Capture the cell that displays the provided text and extract its (x, y) central coordinate. 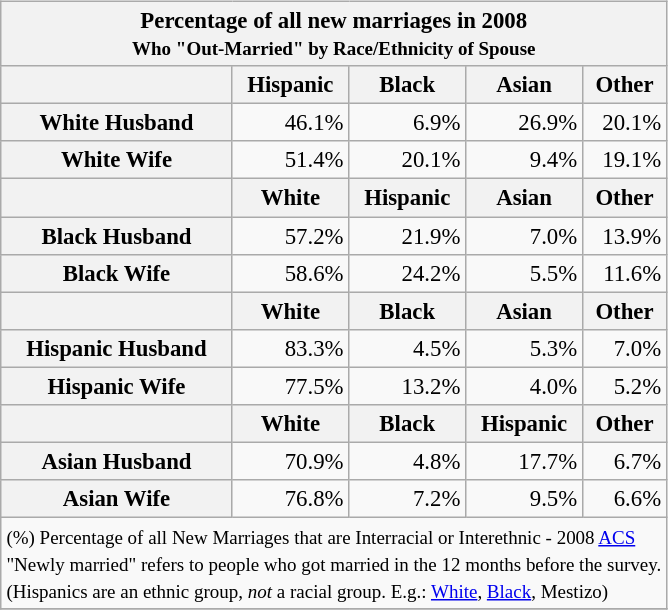
9.5% (524, 499)
77.5% (290, 386)
5.2% (625, 386)
6.7% (625, 461)
70.9% (290, 461)
Asian Husband (116, 461)
46.1% (290, 123)
17.7% (524, 461)
76.8% (290, 499)
White Husband (116, 123)
58.6% (290, 273)
57.2% (290, 235)
26.9% (524, 123)
24.2% (408, 273)
51.4% (290, 160)
83.3% (290, 348)
4.0% (524, 386)
7.2% (408, 499)
6.9% (408, 123)
6.6% (625, 499)
Percentage of all new marriages in 2008 Who "Out-Married" by Race/Ethnicity of Spouse (334, 34)
White Wife (116, 160)
Hispanic Husband (116, 348)
19.1% (625, 160)
9.4% (524, 160)
4.5% (408, 348)
Hispanic Wife (116, 386)
11.6% (625, 273)
13.9% (625, 235)
Asian Wife (116, 499)
Black Husband (116, 235)
21.9% (408, 235)
Black Wife (116, 273)
13.2% (408, 386)
5.3% (524, 348)
4.8% (408, 461)
5.5% (524, 273)
